Locate the cell with the specified text and output its (x, y) center coordinate. 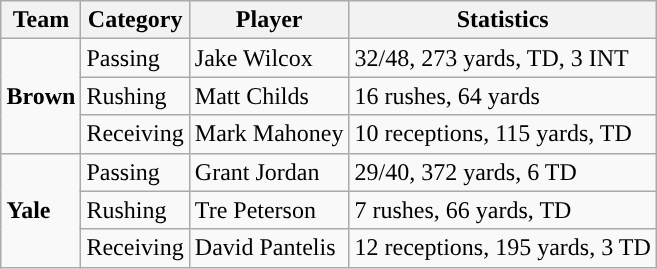
David Pantelis (269, 248)
Category (135, 20)
32/48, 273 yards, TD, 3 INT (502, 58)
12 receptions, 195 yards, 3 TD (502, 248)
Player (269, 20)
7 rushes, 66 yards, TD (502, 210)
Brown (41, 96)
Yale (41, 210)
Jake Wilcox (269, 58)
Grant Jordan (269, 172)
Tre Peterson (269, 210)
10 receptions, 115 yards, TD (502, 134)
16 rushes, 64 yards (502, 96)
Team (41, 20)
Mark Mahoney (269, 134)
Statistics (502, 20)
Matt Childs (269, 96)
29/40, 372 yards, 6 TD (502, 172)
